Detect which cell encompasses the target text, then output its [X, Y] center coordinate. 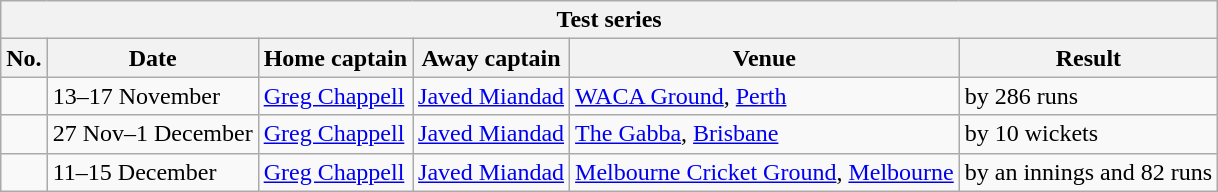
Result [1088, 58]
27 Nov–1 December [152, 134]
Date [152, 58]
No. [24, 58]
Away captain [492, 58]
by 286 runs [1088, 96]
Melbourne Cricket Ground, Melbourne [765, 172]
13–17 November [152, 96]
The Gabba, Brisbane [765, 134]
11–15 December [152, 172]
by 10 wickets [1088, 134]
Home captain [335, 58]
Venue [765, 58]
WACA Ground, Perth [765, 96]
by an innings and 82 runs [1088, 172]
Test series [610, 20]
